Pinpoint the cell where the given text exists, returning its [x, y] midpoint coordinate. 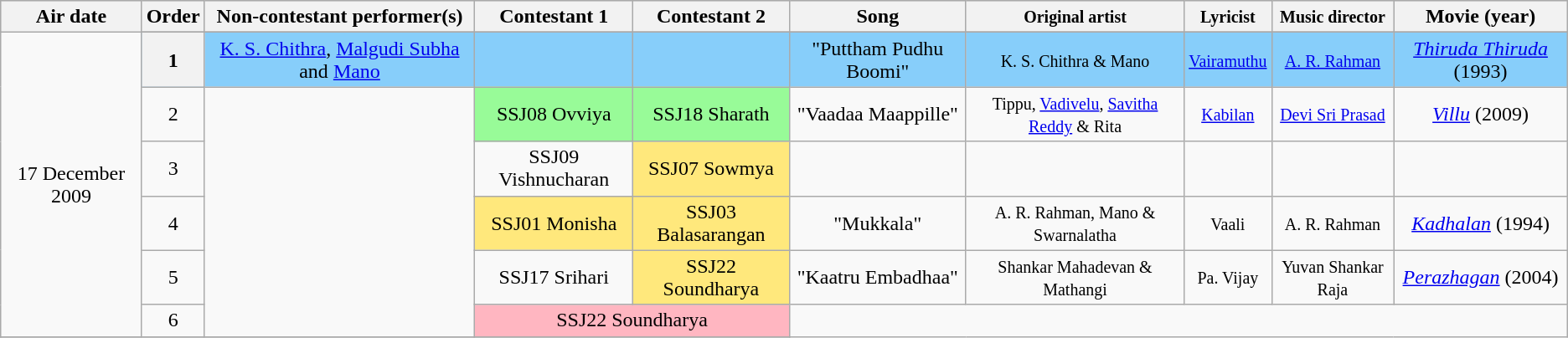
"Puttham Pudhu Boomi" [878, 60]
SSJ17 Srihari [554, 278]
Shankar Mahadevan & Mathangi [1075, 278]
Pa. Vijay [1228, 278]
Kabilan [1228, 114]
SSJ09 Vishnucharan [554, 169]
Movie (year) [1481, 17]
"Vaadaa Maappille" [878, 114]
Music director [1333, 17]
"Kaatru Embadhaa" [878, 278]
Contestant 2 [712, 17]
17 December 2009 [71, 184]
Villu (2009) [1481, 114]
Air date [71, 17]
Lyricist [1228, 17]
1 [173, 60]
A. R. Rahman, Mano & Swarnalatha [1075, 223]
SSJ08 Ovviya [554, 114]
SSJ07 Sowmya [712, 169]
Contestant 1 [554, 17]
6 [173, 320]
SSJ03 Balasarangan [712, 223]
SSJ01 Monisha [554, 223]
3 [173, 169]
Perazhagan (2004) [1481, 278]
Order [173, 17]
"Mukkala" [878, 223]
Vairamuthu [1228, 60]
K. S. Chithra, Malgudi Subha and Mano [340, 60]
Devi Sri Prasad [1333, 114]
4 [173, 223]
K. S. Chithra & Mano [1075, 60]
Yuvan Shankar Raja [1333, 278]
Vaali [1228, 223]
Non-contestant performer(s) [340, 17]
Kadhalan (1994) [1481, 223]
SSJ18 Sharath [712, 114]
Original artist [1075, 17]
Tippu, Vadivelu, Savitha Reddy & Rita [1075, 114]
Song [878, 17]
2 [173, 114]
Thiruda Thiruda (1993) [1481, 60]
5 [173, 278]
